Find where the given text appears and provide that cell's center as (x, y) coordinate. 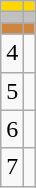
4 (12, 53)
5 (12, 91)
6 (12, 129)
7 (12, 167)
